Return [X, Y] of the center of cell containing provided text 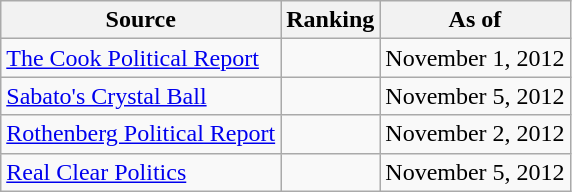
Sabato's Crystal Ball [141, 96]
Source [141, 20]
November 2, 2012 [475, 134]
Rothenberg Political Report [141, 134]
As of [475, 20]
The Cook Political Report [141, 58]
Ranking [330, 20]
Real Clear Politics [141, 172]
November 1, 2012 [475, 58]
